Return the (x, y) coordinate for the center point of the cell that contains the specified text.  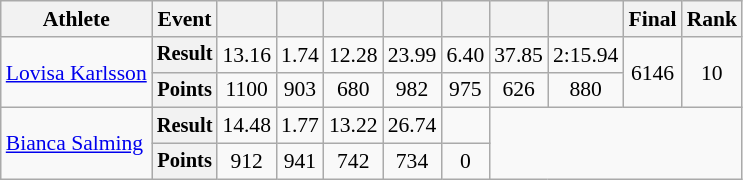
6146 (652, 72)
1.77 (300, 126)
1100 (246, 90)
26.74 (412, 126)
1.74 (300, 55)
6.40 (465, 55)
Event (185, 19)
742 (354, 162)
626 (518, 90)
Lovisa Karlsson (76, 72)
734 (412, 162)
Rank (712, 19)
13.16 (246, 55)
14.48 (246, 126)
10 (712, 72)
941 (300, 162)
23.99 (412, 55)
12.28 (354, 55)
680 (354, 90)
Final (652, 19)
2:15.94 (586, 55)
13.22 (354, 126)
912 (246, 162)
Bianca Salming (76, 144)
975 (465, 90)
37.85 (518, 55)
0 (465, 162)
Athlete (76, 19)
880 (586, 90)
982 (412, 90)
903 (300, 90)
